Determine the (X, Y) coordinate at the center of the cell enclosing the given text.  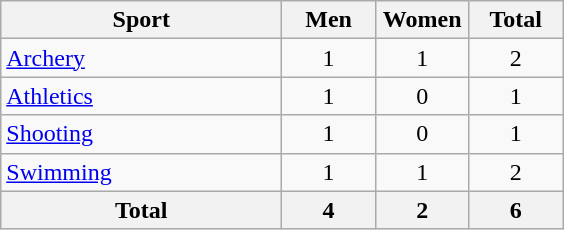
Swimming (142, 172)
Athletics (142, 96)
Men (329, 20)
6 (516, 210)
Shooting (142, 134)
Women (422, 20)
Sport (142, 20)
4 (329, 210)
Archery (142, 58)
